Detect which cell encompasses the target text, then output its (x, y) center coordinate. 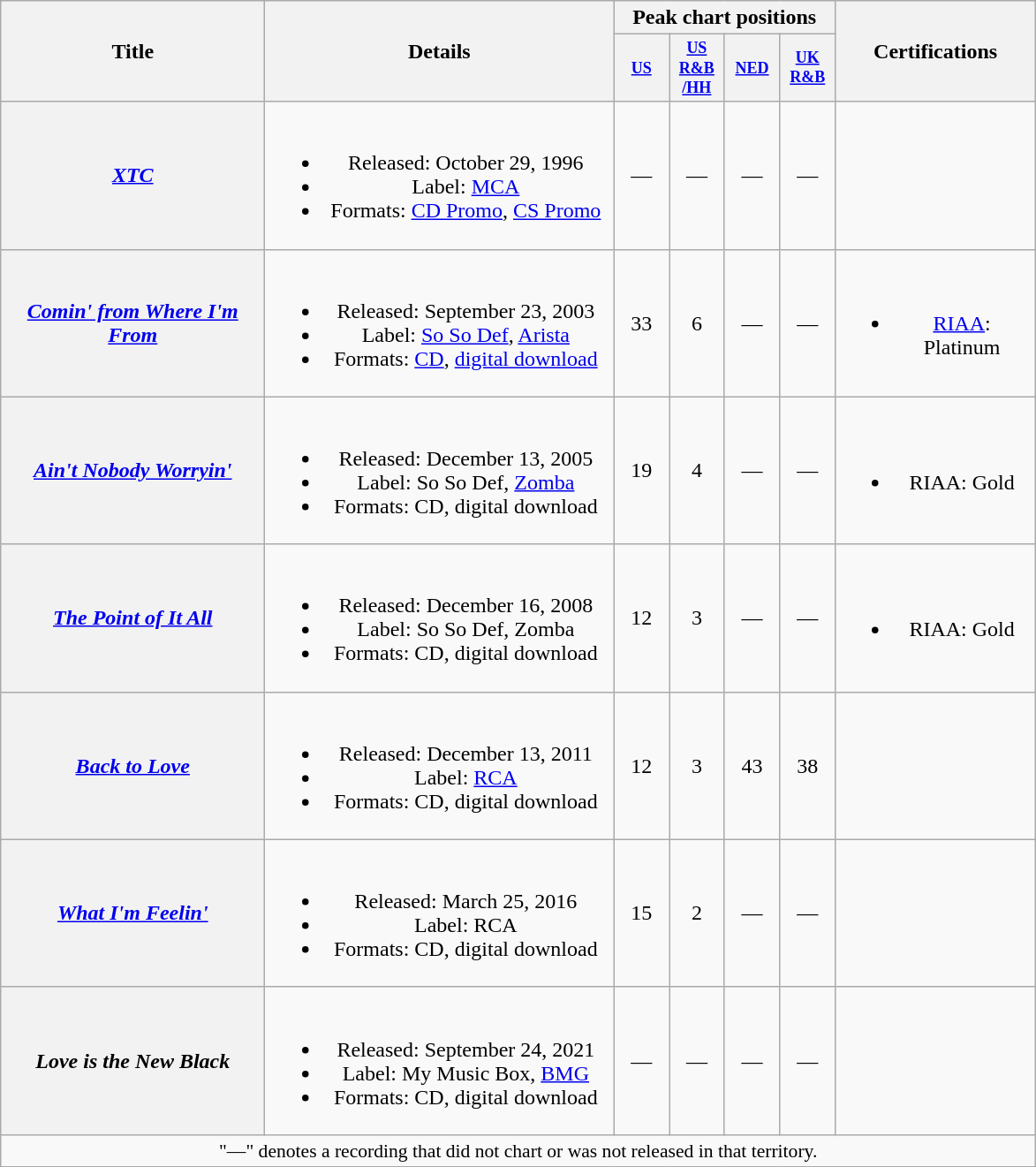
UKR&B (807, 68)
6 (698, 323)
4 (698, 470)
NED (752, 68)
38 (807, 765)
Ain't Nobody Worryin' (132, 470)
Back to Love (132, 765)
19 (641, 470)
Certifications (936, 51)
Released: December 16, 2008Label: So So Def, ZombaFormats: CD, digital download (440, 618)
USR&B/HH (698, 68)
33 (641, 323)
XTC (132, 175)
Released: December 13, 2011Label: RCAFormats: CD, digital download (440, 765)
Details (440, 51)
43 (752, 765)
"—" denotes a recording that did not chart or was not released in that territory. (518, 1150)
RIAA: Platinum (936, 323)
Title (132, 51)
2 (698, 913)
The Point of It All (132, 618)
Released: March 25, 2016Label: RCAFormats: CD, digital download (440, 913)
Released: October 29, 1996Label: MCAFormats: CD Promo, CS Promo (440, 175)
Love is the New Black (132, 1060)
Comin' from Where I'm From (132, 323)
Released: December 13, 2005Label: So So Def, ZombaFormats: CD, digital download (440, 470)
15 (641, 913)
Peak chart positions (724, 18)
What I'm Feelin' (132, 913)
Released: September 24, 2021Label: My Music Box, BMGFormats: CD, digital download (440, 1060)
US (641, 68)
Released: September 23, 2003Label: So So Def, AristaFormats: CD, digital download (440, 323)
